Find where the given text appears and provide that cell's center as (x, y) coordinate. 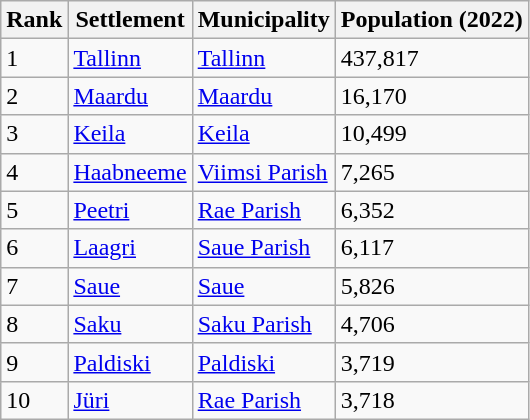
Municipality (264, 20)
Population (2022) (432, 20)
Saku Parish (264, 324)
437,817 (432, 58)
8 (34, 324)
4 (34, 172)
7,265 (432, 172)
Viimsi Parish (264, 172)
Saku (130, 324)
10 (34, 400)
6,117 (432, 248)
5,826 (432, 286)
16,170 (432, 96)
4,706 (432, 324)
3,719 (432, 362)
Saue Parish (264, 248)
2 (34, 96)
Settlement (130, 20)
3 (34, 134)
Laagri (130, 248)
6,352 (432, 210)
3,718 (432, 400)
Peetri (130, 210)
9 (34, 362)
7 (34, 286)
10,499 (432, 134)
Rank (34, 20)
6 (34, 248)
1 (34, 58)
Haabneeme (130, 172)
5 (34, 210)
Jüri (130, 400)
